Search for the cell housing the specified text and yield its (X, Y) center coordinate. 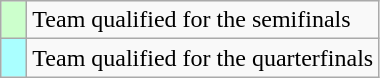
Team qualified for the semifinals (203, 20)
Team qualified for the quarterfinals (203, 58)
